Scan for the cell matching the given text and deliver its [x, y] coordinate at center. 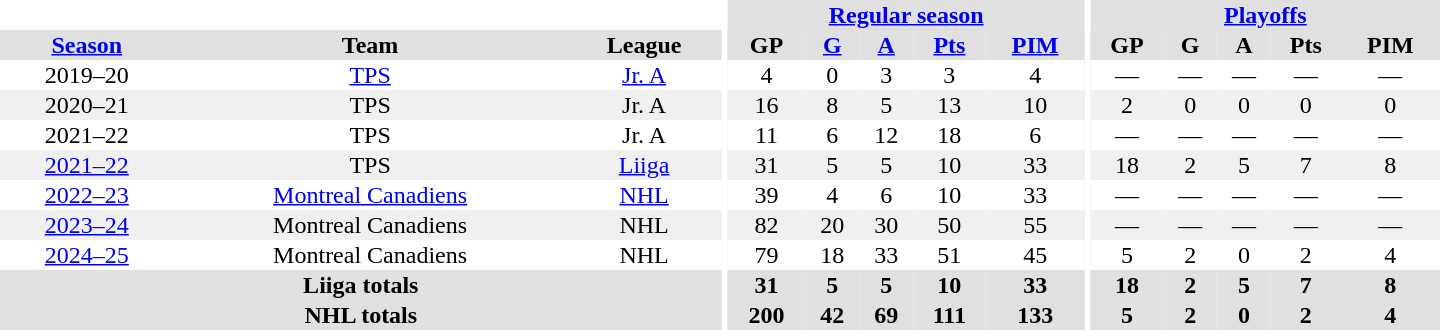
39 [767, 195]
Playoffs [1266, 15]
13 [950, 105]
20 [832, 225]
12 [886, 135]
NHL totals [361, 315]
45 [1036, 255]
Season [87, 45]
16 [767, 105]
League [644, 45]
55 [1036, 225]
50 [950, 225]
Liiga totals [361, 285]
51 [950, 255]
79 [767, 255]
2022–23 [87, 195]
Team [370, 45]
200 [767, 315]
11 [767, 135]
133 [1036, 315]
82 [767, 225]
69 [886, 315]
Liiga [644, 165]
30 [886, 225]
42 [832, 315]
2020–21 [87, 105]
2023–24 [87, 225]
Regular season [906, 15]
2024–25 [87, 255]
2019–20 [87, 75]
111 [950, 315]
